Search for the cell housing the specified text and yield its (X, Y) center coordinate. 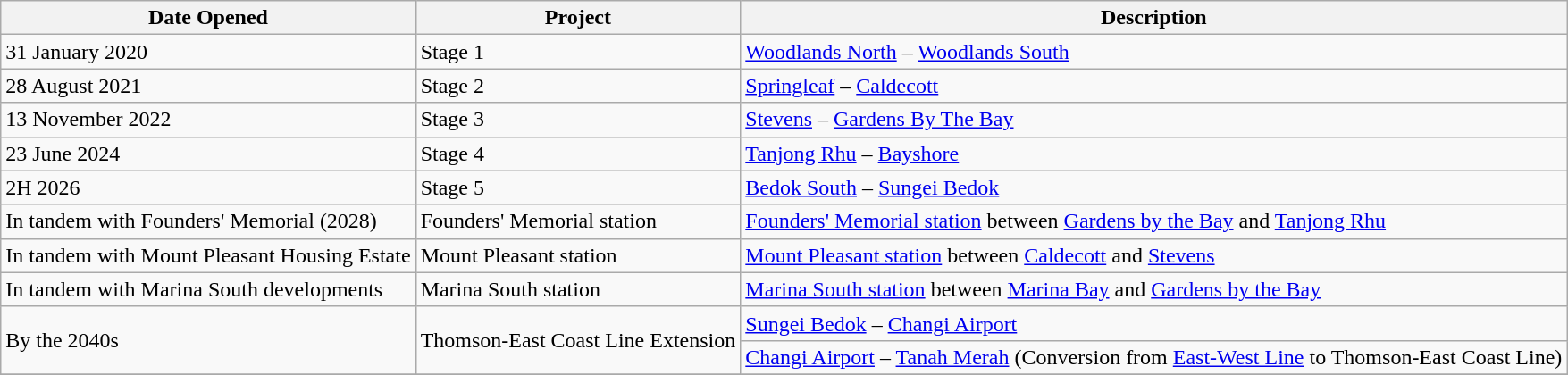
Marina South station between Marina Bay and Gardens by the Bay (1154, 289)
Springleaf – Caldecott (1154, 86)
Bedok South – Sungei Bedok (1154, 187)
In tandem with Mount Pleasant Housing Estate (208, 255)
28 August 2021 (208, 86)
13 November 2022 (208, 120)
Tanjong Rhu – Bayshore (1154, 154)
Founders' Memorial station (578, 221)
By the 2040s (208, 340)
Stage 1 (578, 52)
Project (578, 18)
2H 2026 (208, 187)
Woodlands North – Woodlands South (1154, 52)
In tandem with Marina South developments (208, 289)
31 January 2020 (208, 52)
Stage 2 (578, 86)
Changi Airport – Tanah Merah (Conversion from East-West Line to Thomson-East Coast Line) (1154, 357)
Mount Pleasant station between Caldecott and Stevens (1154, 255)
Mount Pleasant station (578, 255)
Sungei Bedok – Changi Airport (1154, 323)
Stage 4 (578, 154)
Stage 5 (578, 187)
Thomson-East Coast Line Extension (578, 340)
Founders' Memorial station between Gardens by the Bay and Tanjong Rhu (1154, 221)
23 June 2024 (208, 154)
Marina South station (578, 289)
Date Opened (208, 18)
Stage 3 (578, 120)
Description (1154, 18)
Stevens – Gardens By The Bay (1154, 120)
In tandem with Founders' Memorial (2028) (208, 221)
